Return [X, Y] of the center of cell containing provided text 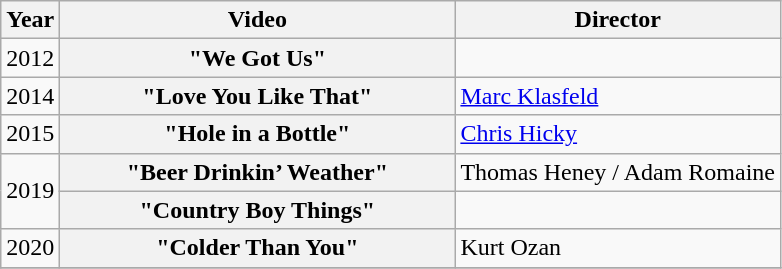
Director [618, 20]
Kurt Ozan [618, 248]
"Hole in a Bottle" [258, 134]
2012 [30, 58]
"Country Boy Things" [258, 210]
"Beer Drinkin’ Weather" [258, 172]
2019 [30, 191]
"Colder Than You" [258, 248]
2020 [30, 248]
"We Got Us" [258, 58]
Year [30, 20]
Thomas Heney / Adam Romaine [618, 172]
Chris Hicky [618, 134]
"Love You Like That" [258, 96]
2014 [30, 96]
2015 [30, 134]
Marc Klasfeld [618, 96]
Video [258, 20]
